Search for the cell housing the specified text and yield its (X, Y) center coordinate. 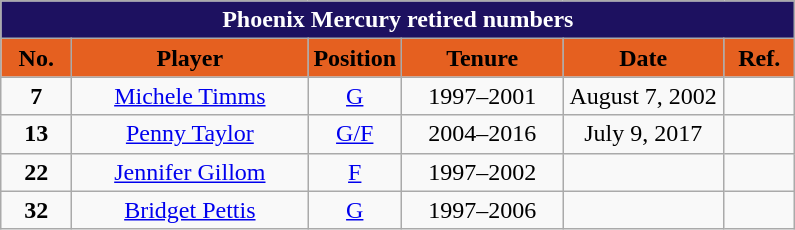
G/F (355, 134)
1997–2001 (482, 96)
Michele Timms (190, 96)
August 7, 2002 (644, 96)
F (355, 172)
1997–2006 (482, 210)
Position (355, 58)
Bridget Pettis (190, 210)
Phoenix Mercury retired numbers (398, 20)
Jennifer Gillom (190, 172)
7 (36, 96)
22 (36, 172)
Tenure (482, 58)
July 9, 2017 (644, 134)
1997–2002 (482, 172)
2004–2016 (482, 134)
Ref. (760, 58)
Date (644, 58)
No. (36, 58)
Player (190, 58)
Penny Taylor (190, 134)
32 (36, 210)
13 (36, 134)
